For the text-containing cell, return its midpoint in (x, y) coordinate format. 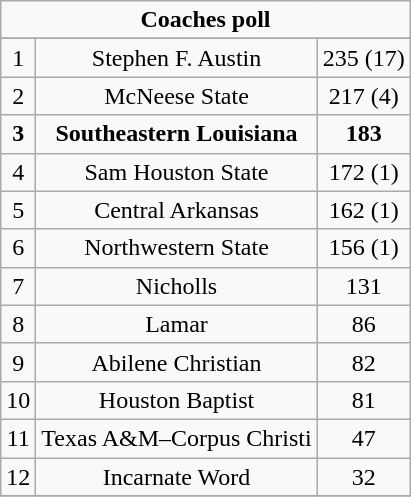
47 (364, 438)
Stephen F. Austin (176, 58)
Nicholls (176, 286)
5 (18, 210)
6 (18, 248)
131 (364, 286)
82 (364, 362)
12 (18, 477)
10 (18, 400)
Central Arkansas (176, 210)
11 (18, 438)
Northwestern State (176, 248)
172 (1) (364, 172)
86 (364, 324)
162 (1) (364, 210)
235 (17) (364, 58)
Incarnate Word (176, 477)
4 (18, 172)
McNeese State (176, 96)
7 (18, 286)
81 (364, 400)
Texas A&M–Corpus Christi (176, 438)
Abilene Christian (176, 362)
9 (18, 362)
183 (364, 134)
Houston Baptist (176, 400)
Lamar (176, 324)
Sam Houston State (176, 172)
2 (18, 96)
Southeastern Louisiana (176, 134)
3 (18, 134)
8 (18, 324)
Coaches poll (206, 20)
217 (4) (364, 96)
156 (1) (364, 248)
32 (364, 477)
1 (18, 58)
